Extract the [x, y] coordinate from the center of the cell holding the provided text.  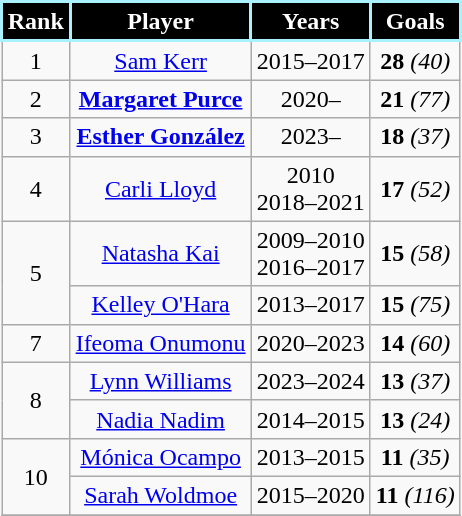
Esther González [160, 137]
Mónica Ocampo [160, 457]
11 (35) [415, 457]
20102018–2021 [310, 188]
17 (52) [415, 188]
4 [36, 188]
2023– [310, 137]
2013–2015 [310, 457]
2020–2023 [310, 343]
3 [36, 137]
Lynn Williams [160, 381]
15 (75) [415, 305]
8 [36, 400]
15 (58) [415, 254]
5 [36, 272]
Carli Lloyd [160, 188]
Sarah Woldmoe [160, 495]
Kelley O'Hara [160, 305]
13 (24) [415, 419]
Margaret Purce [160, 99]
10 [36, 476]
Player [160, 22]
Natasha Kai [160, 254]
Years [310, 22]
2014–2015 [310, 419]
2013–2017 [310, 305]
Rank [36, 22]
28 (40) [415, 60]
18 (37) [415, 137]
2023–2024 [310, 381]
2020– [310, 99]
2015–2017 [310, 60]
11 (116) [415, 495]
13 (37) [415, 381]
2 [36, 99]
2009–20102016–2017 [310, 254]
Goals [415, 22]
Ifeoma Onumonu [160, 343]
2015–2020 [310, 495]
7 [36, 343]
1 [36, 60]
14 (60) [415, 343]
Sam Kerr [160, 60]
21 (77) [415, 99]
Nadia Nadim [160, 419]
